Determine the (X, Y) coordinate at the center of the cell enclosing the given text.  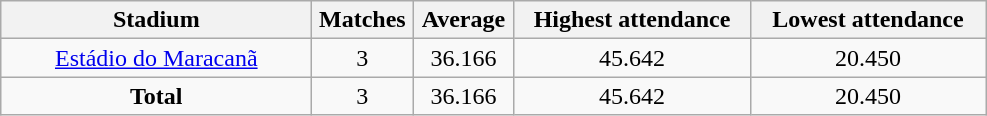
Stadium (156, 20)
Lowest attendance (868, 20)
Average (464, 20)
Estádio do Maracanã (156, 58)
Matches (362, 20)
Total (156, 96)
Highest attendance (632, 20)
